Locate the cell with the specified text and output its (X, Y) center coordinate. 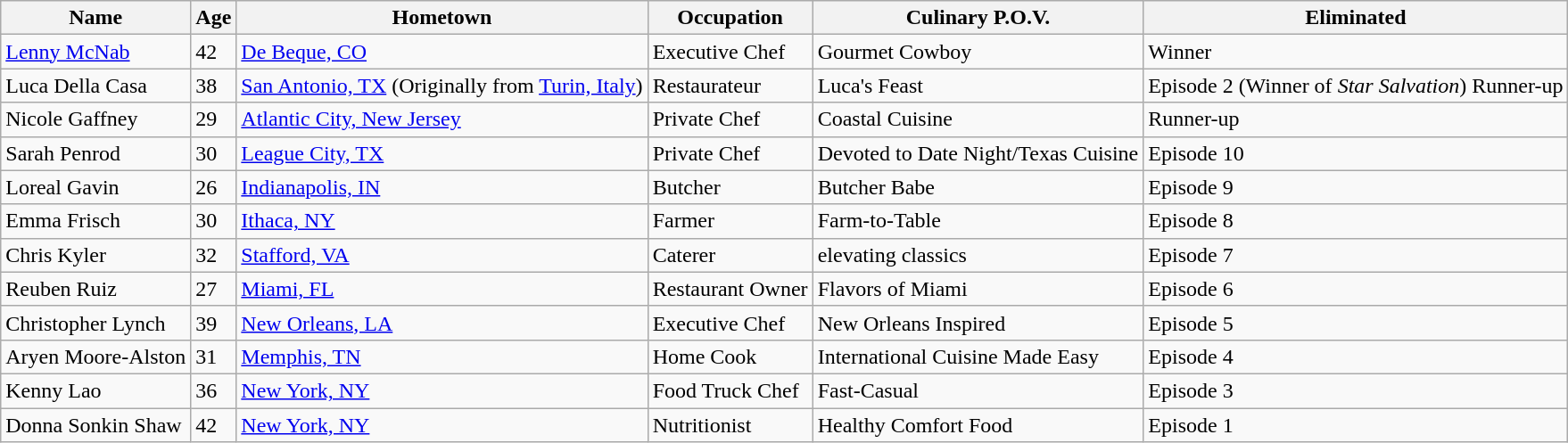
Donna Sonkin Shaw (96, 425)
Episode 5 (1356, 323)
Stafford, VA (442, 255)
Farm-to-Table (978, 221)
Aryen Moore-Alston (96, 357)
Name (96, 18)
Runner-up (1356, 119)
Sarah Penrod (96, 153)
Healthy Comfort Food (978, 425)
Episode 6 (1356, 289)
Indianapolis, IN (442, 187)
Episode 7 (1356, 255)
Kenny Lao (96, 390)
Episode 4 (1356, 357)
elevating classics (978, 255)
Luca Della Casa (96, 86)
39 (214, 323)
Emma Frisch (96, 221)
Episode 9 (1356, 187)
Luca's Feast (978, 86)
Winner (1356, 52)
Devoted to Date Night/Texas Cuisine (978, 153)
Coastal Cuisine (978, 119)
36 (214, 390)
38 (214, 86)
Age (214, 18)
Loreal Gavin (96, 187)
San Antonio, TX (Originally from Turin, Italy) (442, 86)
27 (214, 289)
Occupation (730, 18)
Nicole Gaffney (96, 119)
Eliminated (1356, 18)
Reuben Ruiz (96, 289)
Episode 8 (1356, 221)
Gourmet Cowboy (978, 52)
Butcher Babe (978, 187)
Episode 3 (1356, 390)
Nutritionist (730, 425)
Episode 2 (Winner of Star Salvation) Runner-up (1356, 86)
New Orleans Inspired (978, 323)
Home Cook (730, 357)
Restaurateur (730, 86)
Ithaca, NY (442, 221)
Episode 10 (1356, 153)
31 (214, 357)
Christopher Lynch (96, 323)
Restaurant Owner (730, 289)
New Orleans, LA (442, 323)
Episode 1 (1356, 425)
Caterer (730, 255)
Food Truck Chef (730, 390)
Chris Kyler (96, 255)
Atlantic City, New Jersey (442, 119)
29 (214, 119)
Flavors of Miami (978, 289)
Lenny McNab (96, 52)
Memphis, TN (442, 357)
26 (214, 187)
Butcher (730, 187)
De Beque, CO (442, 52)
Fast-Casual (978, 390)
Farmer (730, 221)
Hometown (442, 18)
Miami, FL (442, 289)
League City, TX (442, 153)
International Cuisine Made Easy (978, 357)
Culinary P.O.V. (978, 18)
32 (214, 255)
